Find where the given text appears and provide that cell's center as (x, y) coordinate. 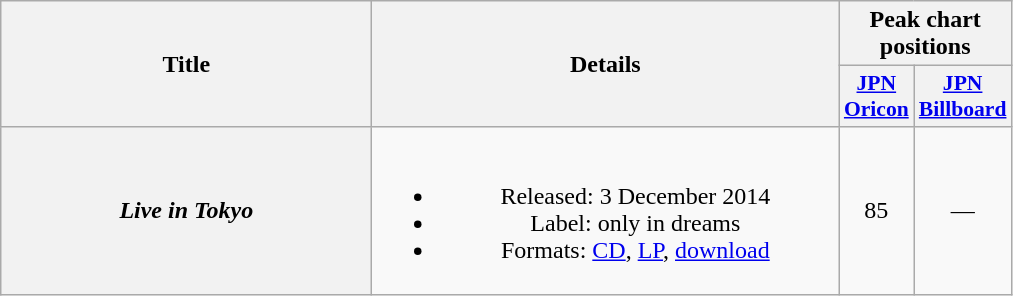
JPNBillboard (963, 96)
Live in Tokyo (186, 210)
JPNOricon (876, 96)
Title (186, 64)
85 (876, 210)
Details (606, 64)
Released: 3 December 2014 Label: only in dreamsFormats: CD, LP, download (606, 210)
— (963, 210)
Peak chart positions (926, 34)
